From the cell containing the given text, extract its center point as (x, y) coordinate. 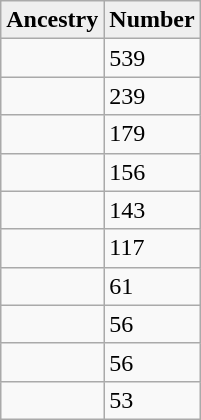
239 (152, 96)
156 (152, 172)
539 (152, 58)
Number (152, 20)
Ancestry (52, 20)
61 (152, 286)
179 (152, 134)
117 (152, 248)
53 (152, 400)
143 (152, 210)
